Output the [x, y] coordinate of the center of the cell containing the given text.  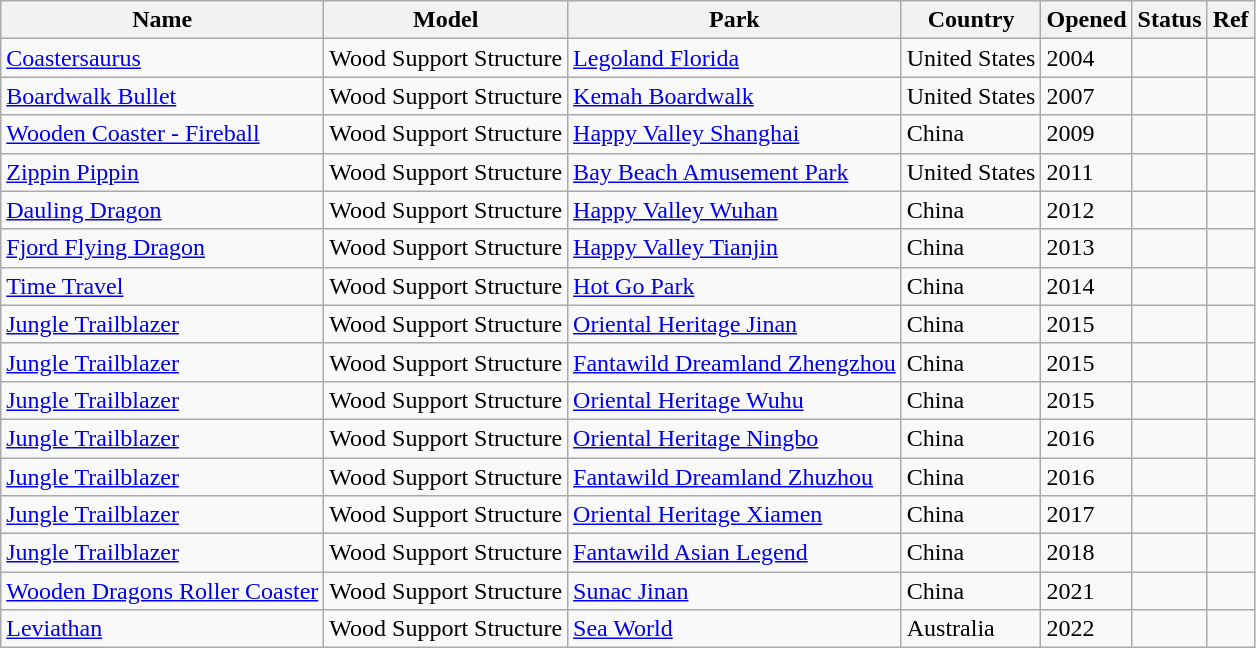
Happy Valley Shanghai [735, 134]
Legoland Florida [735, 58]
Zippin Pippin [162, 172]
Kemah Boardwalk [735, 96]
Sunac Jinan [735, 591]
Ref [1230, 20]
Boardwalk Bullet [162, 96]
Fantawild Dreamland Zhengzhou [735, 362]
Model [446, 20]
Leviathan [162, 629]
Fantawild Dreamland Zhuzhou [735, 477]
2009 [1086, 134]
Oriental Heritage Wuhu [735, 400]
Happy Valley Wuhan [735, 210]
2012 [1086, 210]
Fjord Flying Dragon [162, 248]
Park [735, 20]
2021 [1086, 591]
Oriental Heritage Jinan [735, 324]
Opened [1086, 20]
Wooden Coaster - Fireball [162, 134]
2013 [1086, 248]
Time Travel [162, 286]
Oriental Heritage Xiamen [735, 515]
Country [971, 20]
2014 [1086, 286]
Fantawild Asian Legend [735, 553]
2018 [1086, 553]
Hot Go Park [735, 286]
Wooden Dragons Roller Coaster [162, 591]
2004 [1086, 58]
Oriental Heritage Ningbo [735, 438]
Status [1170, 20]
2017 [1086, 515]
Dauling Dragon [162, 210]
Australia [971, 629]
2022 [1086, 629]
Happy Valley Tianjin [735, 248]
Coastersaurus [162, 58]
2007 [1086, 96]
Name [162, 20]
Bay Beach Amusement Park [735, 172]
Sea World [735, 629]
2011 [1086, 172]
